Provide the (X, Y) coordinate of the cell's center where the given text is located.  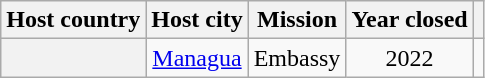
Mission (297, 20)
Managua (197, 58)
Year closed (410, 20)
Embassy (297, 58)
Host city (197, 20)
2022 (410, 58)
Host country (74, 20)
